Pinpoint the cell where the given text exists, returning its [x, y] midpoint coordinate. 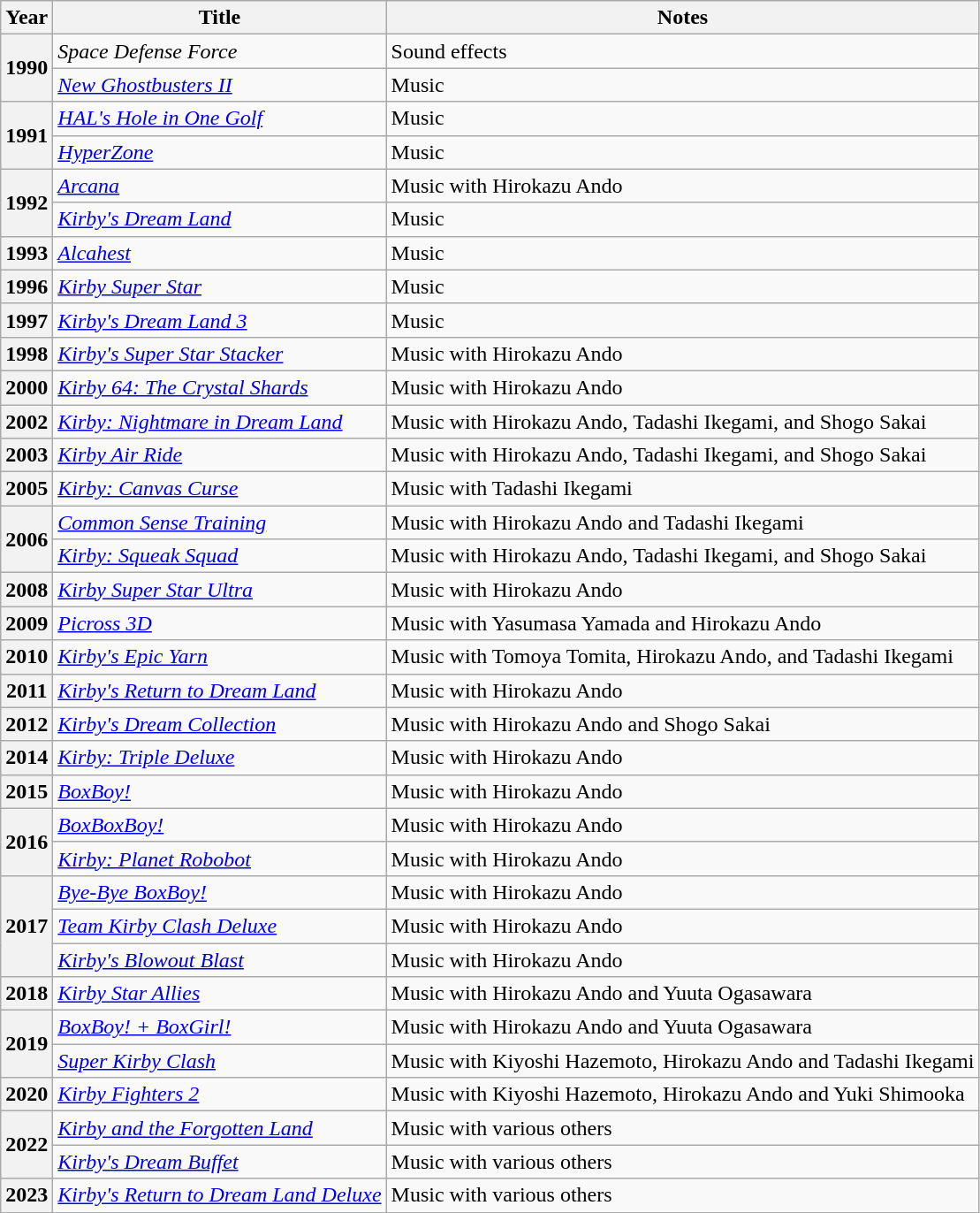
Kirby: Nightmare in Dream Land [219, 422]
2002 [27, 422]
2022 [27, 1145]
Kirby: Planet Robobot [219, 858]
Common Sense Training [219, 523]
Kirby Air Ride [219, 455]
Music with Kiyoshi Hazemoto, Hirokazu Ando and Yuki Shimooka [682, 1095]
Team Kirby Clash Deluxe [219, 926]
2010 [27, 657]
Kirby's Super Star Stacker [219, 354]
2012 [27, 724]
Kirby's Return to Dream Land [219, 690]
1991 [27, 135]
2017 [27, 926]
1998 [27, 354]
1996 [27, 286]
1997 [27, 320]
Picross 3D [219, 623]
2011 [27, 690]
HyperZone [219, 152]
2020 [27, 1095]
1993 [27, 253]
Kirby's Epic Yarn [219, 657]
Kirby and the Forgotten Land [219, 1128]
1990 [27, 68]
BoxBoy! [219, 791]
Arcana [219, 186]
2019 [27, 1044]
Super Kirby Clash [219, 1061]
HAL's Hole in One Golf [219, 118]
New Ghostbusters II [219, 85]
Space Defense Force [219, 51]
2008 [27, 590]
2015 [27, 791]
2009 [27, 623]
Kirby: Squeak Squad [219, 556]
2016 [27, 842]
Music with Tomoya Tomita, Hirokazu Ando, and Tadashi Ikegami [682, 657]
Title [219, 18]
Kirby Fighters 2 [219, 1095]
Music with Hirokazu Ando and Tadashi Ikegami [682, 523]
Kirby Star Allies [219, 994]
1992 [27, 202]
Music with Yasumasa Yamada and Hirokazu Ando [682, 623]
2014 [27, 758]
Kirby's Dream Land [219, 219]
Music with Hirokazu Ando and Shogo Sakai [682, 724]
2003 [27, 455]
Music with Kiyoshi Hazemoto, Hirokazu Ando and Tadashi Ikegami [682, 1061]
Kirby: Triple Deluxe [219, 758]
Kirby's Dream Buffet [219, 1162]
2005 [27, 489]
Music with Tadashi Ikegami [682, 489]
Bye-Bye BoxBoy! [219, 892]
Kirby's Dream Land 3 [219, 320]
Kirby: Canvas Curse [219, 489]
Kirby's Blowout Blast [219, 959]
Year [27, 18]
2000 [27, 387]
Sound effects [682, 51]
Kirby's Return to Dream Land Deluxe [219, 1195]
Kirby Super Star Ultra [219, 590]
Kirby 64: The Crystal Shards [219, 387]
2018 [27, 994]
2006 [27, 539]
2023 [27, 1195]
Kirby's Dream Collection [219, 724]
Notes [682, 18]
BoxBoy! + BoxGirl! [219, 1027]
Kirby Super Star [219, 286]
BoxBoxBoy! [219, 825]
Alcahest [219, 253]
